Search for the cell housing the specified text and yield its (x, y) center coordinate. 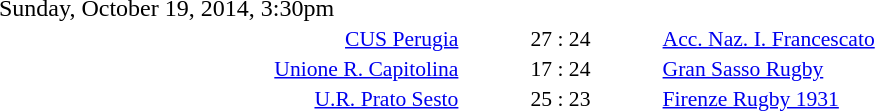
17 : 24 (560, 68)
27 : 24 (560, 38)
